Return the (X, Y) coordinate for the center point of the cell that contains the specified text.  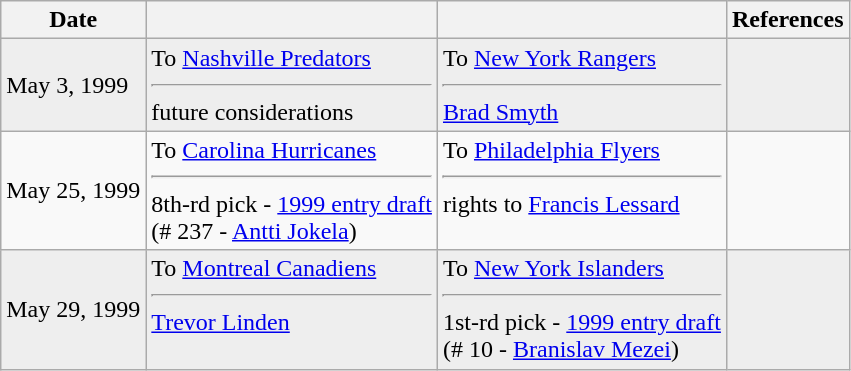
To Montreal CanadiensTrevor Linden (292, 310)
To Carolina Hurricanes8th-rd pick - 1999 entry draft(# 237 - Antti Jokela) (292, 190)
To New York RangersBrad Smyth (582, 85)
May 29, 1999 (74, 310)
Date (74, 20)
References (788, 20)
May 25, 1999 (74, 190)
To Philadelphia Flyersrights to Francis Lessard (582, 190)
May 3, 1999 (74, 85)
To New York Islanders1st-rd pick - 1999 entry draft(# 10 - Branislav Mezei) (582, 310)
To Nashville Predatorsfuture considerations (292, 85)
